Search for the cell housing the specified text and yield its [X, Y] center coordinate. 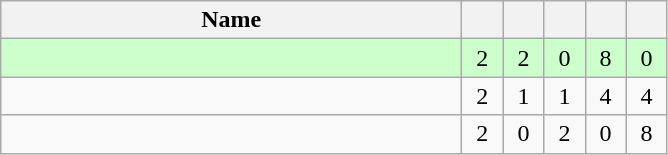
Name [232, 20]
